Extract the [x, y] coordinate from the center of the cell holding the provided text.  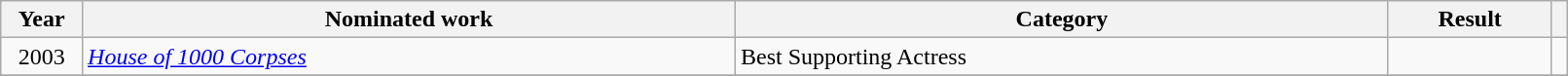
2003 [42, 57]
Year [42, 19]
Result [1470, 19]
Nominated work [409, 19]
Category [1061, 19]
House of 1000 Corpses [409, 57]
Best Supporting Actress [1061, 57]
